Extract the [X, Y] coordinate from the center of the cell holding the provided text.  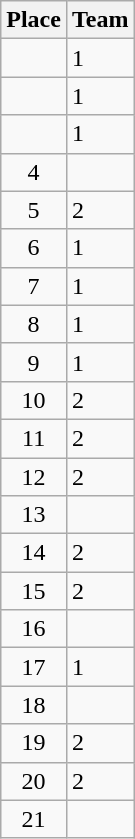
15 [34, 591]
18 [34, 705]
Place [34, 20]
4 [34, 172]
14 [34, 553]
13 [34, 515]
12 [34, 477]
7 [34, 286]
9 [34, 362]
6 [34, 248]
11 [34, 438]
16 [34, 629]
Team [100, 20]
5 [34, 210]
8 [34, 324]
19 [34, 743]
21 [34, 819]
20 [34, 781]
10 [34, 400]
17 [34, 667]
